Provide the (x, y) coordinate of the cell's center where the given text is located.  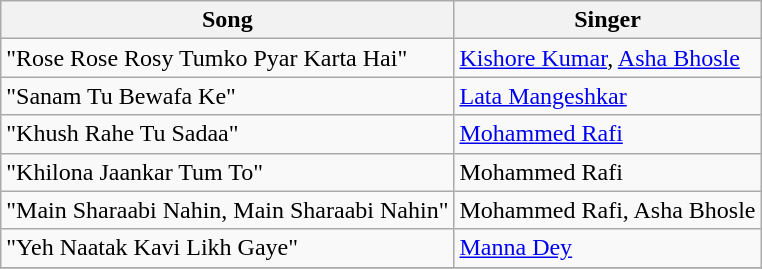
Singer (608, 20)
"Main Sharaabi Nahin, Main Sharaabi Nahin" (228, 210)
Mohammed Rafi, Asha Bhosle (608, 210)
Manna Dey (608, 248)
"Khilona Jaankar Tum To" (228, 172)
"Sanam Tu Bewafa Ke" (228, 96)
Song (228, 20)
"Rose Rose Rosy Tumko Pyar Karta Hai" (228, 58)
"Yeh Naatak Kavi Likh Gaye" (228, 248)
Kishore Kumar, Asha Bhosle (608, 58)
Lata Mangeshkar (608, 96)
"Khush Rahe Tu Sadaa" (228, 134)
